For the text-containing cell, return its midpoint in (X, Y) coordinate format. 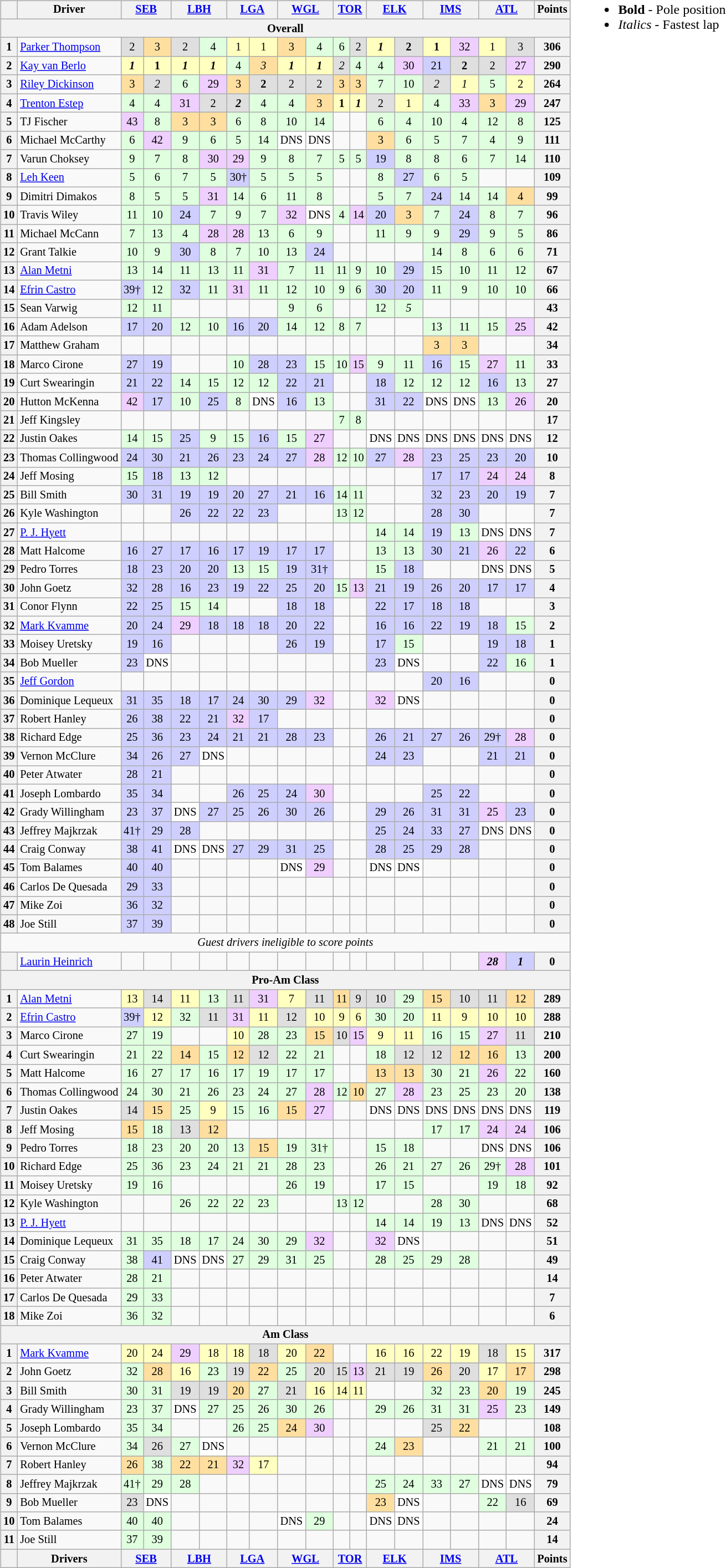
111 (552, 140)
200 (552, 1055)
100 (552, 1447)
66 (552, 289)
71 (552, 252)
160 (552, 1073)
48 (9, 924)
Pro-Am Class (285, 980)
79 (552, 1484)
Jeff Kingsley (69, 420)
69 (552, 1503)
47 (9, 905)
Grant Talkie (69, 252)
110 (552, 159)
Leh Keen (69, 178)
Parker Thompson (69, 47)
Sean Varwig (69, 308)
94 (552, 1465)
138 (552, 1092)
51 (552, 1241)
Adam Adelson (69, 327)
247 (552, 103)
317 (552, 1353)
Jeff Gordon (69, 681)
67 (552, 271)
49 (552, 1260)
101 (552, 1167)
92 (552, 1185)
149 (552, 1409)
306 (552, 47)
Dimitri Dimakos (69, 196)
Laurin Heinrich (69, 961)
108 (552, 1428)
99 (552, 196)
30† (238, 178)
298 (552, 1372)
288 (552, 1017)
46 (9, 887)
Riley Dickinson (69, 84)
Conor Flynn (69, 607)
68 (552, 1204)
Am Class (285, 1335)
44 (9, 849)
Driver (69, 10)
Drivers (69, 1559)
Matthew Graham (69, 345)
45 (9, 868)
Varun Choksey (69, 159)
210 (552, 1036)
264 (552, 84)
245 (552, 1391)
Overall (285, 28)
86 (552, 234)
52 (552, 1223)
119 (552, 1111)
Trenton Estep (69, 103)
125 (552, 122)
Hutton McKenna (69, 401)
109 (552, 178)
Travis Wiley (69, 215)
Kay van Berlo (69, 66)
290 (552, 66)
Guest drivers ineligible to score points (285, 943)
TJ Fischer (69, 122)
289 (552, 999)
Michael McCarthy (69, 140)
96 (552, 215)
Michael McCann (69, 234)
